Extract the (X, Y) coordinate from the center of the cell holding the provided text.  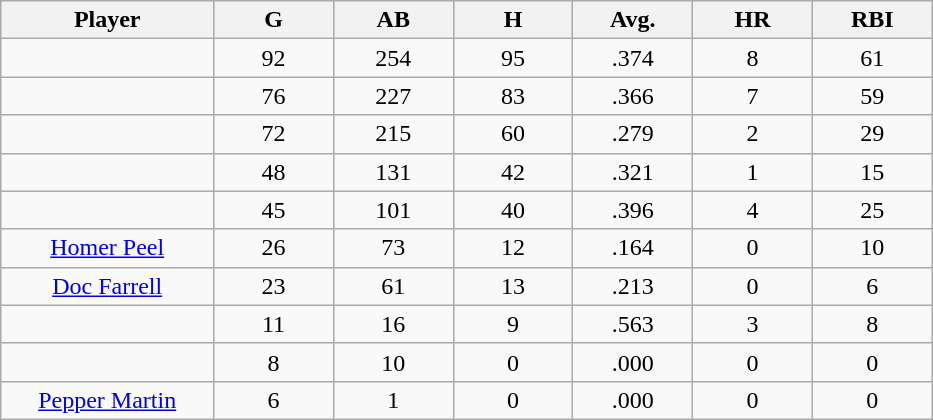
7 (753, 96)
G (274, 20)
.164 (633, 248)
13 (513, 286)
H (513, 20)
.563 (633, 324)
215 (393, 134)
Avg. (633, 20)
.321 (633, 172)
Pepper Martin (108, 400)
2 (753, 134)
25 (872, 210)
76 (274, 96)
45 (274, 210)
.396 (633, 210)
Player (108, 20)
12 (513, 248)
26 (274, 248)
.374 (633, 58)
RBI (872, 20)
4 (753, 210)
73 (393, 248)
HR (753, 20)
9 (513, 324)
3 (753, 324)
29 (872, 134)
48 (274, 172)
11 (274, 324)
95 (513, 58)
42 (513, 172)
59 (872, 96)
23 (274, 286)
16 (393, 324)
.279 (633, 134)
.213 (633, 286)
92 (274, 58)
254 (393, 58)
40 (513, 210)
Homer Peel (108, 248)
72 (274, 134)
60 (513, 134)
15 (872, 172)
Doc Farrell (108, 286)
227 (393, 96)
83 (513, 96)
131 (393, 172)
.366 (633, 96)
101 (393, 210)
AB (393, 20)
